Capture the cell that displays the provided text and extract its [x, y] central coordinate. 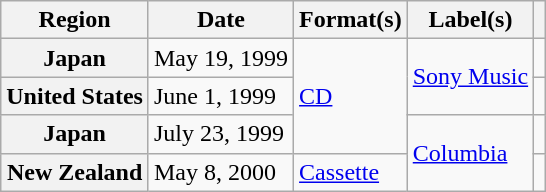
May 8, 2000 [220, 172]
Label(s) [470, 20]
New Zealand [75, 172]
Cassette [351, 172]
United States [75, 96]
Sony Music [470, 77]
June 1, 1999 [220, 96]
Columbia [470, 153]
Region [75, 20]
Format(s) [351, 20]
CD [351, 96]
May 19, 1999 [220, 58]
July 23, 1999 [220, 134]
Date [220, 20]
